Pinpoint the cell where the given text exists, returning its (x, y) midpoint coordinate. 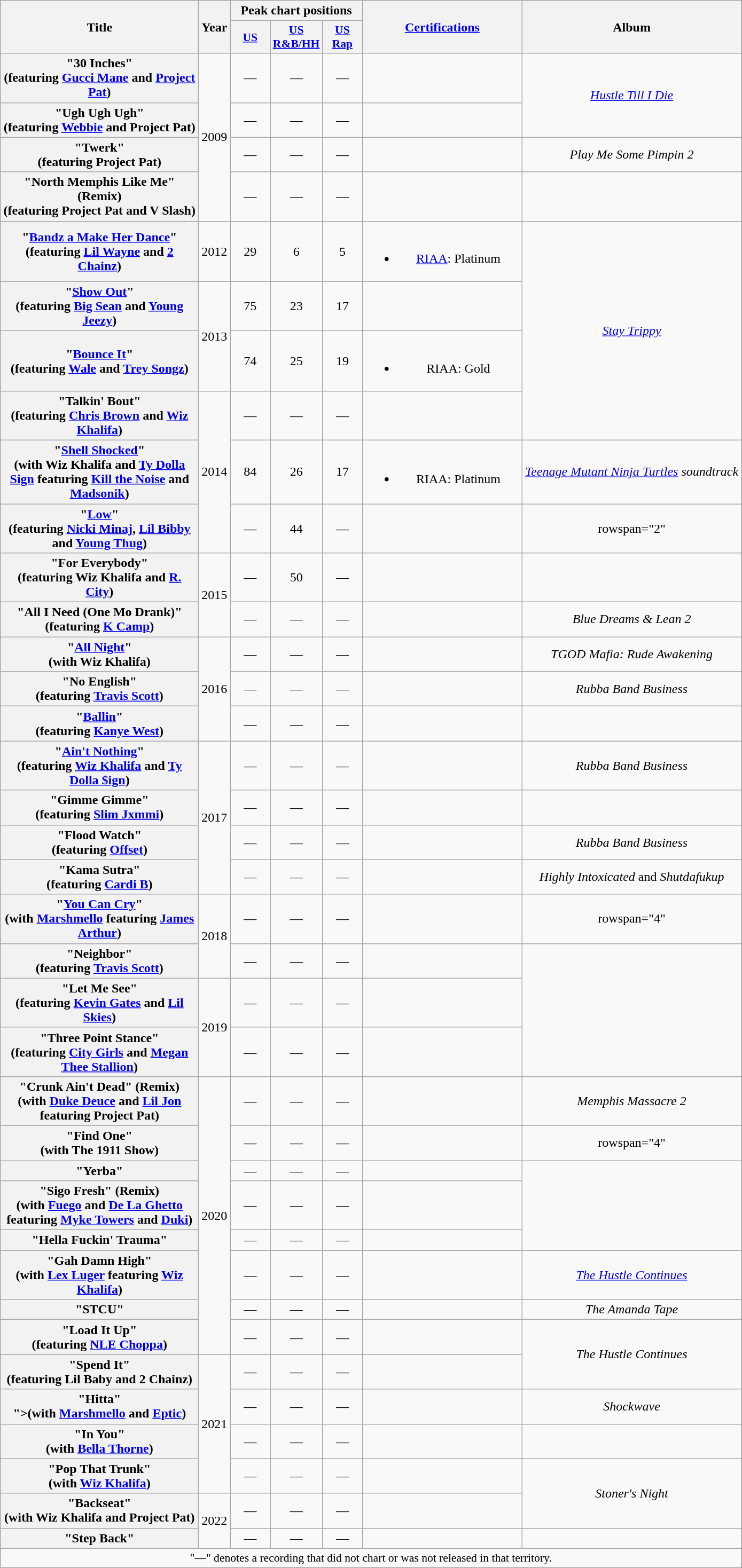
"—" denotes a recording that did not chart or was not released in that territory. (371, 1558)
TGOD Mafia: Rude Awakening (631, 655)
2016 (215, 689)
"Bounce It"(featuring Wale and Trey Songz) (99, 361)
"30 Inches"(featuring Gucci Mane and Project Pat) (99, 78)
2013 (215, 336)
2020 (215, 1215)
2015 (215, 595)
US (250, 37)
"Show Out"(featuring Big Sean and Young Jeezy) (99, 306)
"Pop That Trunk"(with Wiz Khalifa) (99, 1476)
"Twerk"(featuring Project Pat) (99, 155)
"For Everybody"(featuring Wiz Khalifa and R. City) (99, 578)
2012 (215, 251)
Stay Trippy (631, 330)
2009 (215, 137)
Shockwave (631, 1406)
84 (250, 472)
US Rap (342, 37)
Play Me Some Pimpin 2 (631, 155)
"Let Me See"(featuring Kevin Gates and Lil Skies) (99, 1003)
Album (631, 27)
2014 (215, 472)
"All I Need (One Mo Drank)"(featuring K Camp) (99, 619)
"Low"(featuring Nicki Minaj, Lil Bibby and Young Thug) (99, 529)
Hustle Till I Die (631, 95)
"Yerba" (99, 1171)
"No English"(featuring Travis Scott) (99, 689)
"You Can Cry"(with Marshmello featuring James Arthur) (99, 919)
"Flood Watch"(featuring Offset) (99, 842)
"Ugh Ugh Ugh"(featuring Webbie and Project Pat) (99, 120)
50 (296, 578)
Peak chart positions (296, 11)
"North Memphis Like Me" (Remix)(featuring Project Pat and V Slash) (99, 196)
"All Night"(with Wiz Khalifa) (99, 655)
2017 (215, 818)
2022 (215, 1520)
"Gimme Gimme"(featuring Slim Jxmmi) (99, 807)
Blue Dreams & Lean 2 (631, 619)
74 (250, 361)
"Ballin"(featuring Kanye West) (99, 724)
RIAA: Gold (442, 361)
Memphis Massacre 2 (631, 1101)
Title (99, 27)
US R&B/HH (296, 37)
19 (342, 361)
Certifications (442, 27)
"Bandz a Make Her Dance"(featuring Lil Wayne and 2 Chainz) (99, 251)
"Step Back" (99, 1538)
29 (250, 251)
"Load It Up"(featuring NLE Choppa) (99, 1337)
"Backseat"(with Wiz Khalifa and Project Pat) (99, 1511)
The Amanda Tape (631, 1310)
"Ain't Nothing"(featuring Wiz Khalifa and Ty Dolla $ign) (99, 766)
"STCU" (99, 1310)
6 (296, 251)
5 (342, 251)
2019 (215, 1027)
2018 (215, 936)
"Find One"(with The 1911 Show) (99, 1142)
Stoner's Night (631, 1493)
Year (215, 27)
"Crunk Ain't Dead" (Remix)(with Duke Deuce and Lil Jon featuring Project Pat) (99, 1101)
25 (296, 361)
"Sigo Fresh" (Remix)(with Fuego and De La Ghetto featuring Myke Towers and Duki) (99, 1205)
"Hella Fuckin' Trauma" (99, 1240)
"Shell Shocked"(with Wiz Khalifa and Ty Dolla Sign featuring Kill the Noise and Madsonik) (99, 472)
"In You"(with Bella Thorne) (99, 1441)
23 (296, 306)
75 (250, 306)
26 (296, 472)
"Kama Sutra"(featuring Cardi B) (99, 877)
44 (296, 529)
"Neighbor"(featuring Travis Scott) (99, 961)
2021 (215, 1424)
"Three Point Stance"(featuring City Girls and Megan Thee Stallion) (99, 1052)
"Talkin' Bout"(featuring Chris Brown and Wiz Khalifa) (99, 415)
Teenage Mutant Ninja Turtles soundtrack (631, 472)
"Spend It"(featuring Lil Baby and 2 Chainz) (99, 1372)
rowspan="2" (631, 529)
"Gah Damn High"(with Lex Luger featuring Wiz Khalifa) (99, 1275)
"Hitta"">(with Marshmello and Eptic) (99, 1406)
Highly Intoxicated and Shutdafukup (631, 877)
